Scan for the cell matching the given text and deliver its [X, Y] coordinate at center. 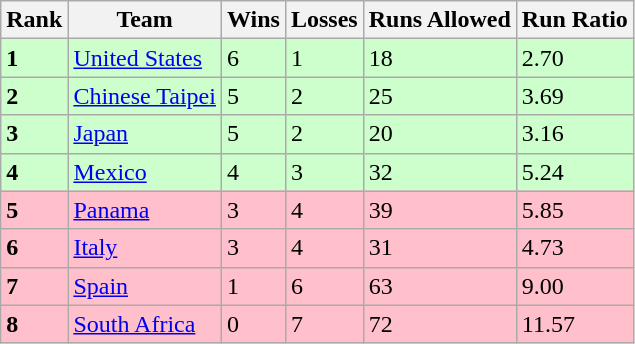
Run Ratio [574, 20]
0 [253, 324]
South Africa [145, 324]
United States [145, 58]
25 [440, 96]
Panama [145, 210]
32 [440, 172]
39 [440, 210]
Runs Allowed [440, 20]
Wins [253, 20]
Team [145, 20]
Spain [145, 286]
2.70 [574, 58]
Chinese Taipei [145, 96]
18 [440, 58]
63 [440, 286]
5.24 [574, 172]
31 [440, 248]
72 [440, 324]
20 [440, 134]
Italy [145, 248]
Mexico [145, 172]
8 [34, 324]
Rank [34, 20]
4.73 [574, 248]
5.85 [574, 210]
3.69 [574, 96]
9.00 [574, 286]
Losses [324, 20]
Japan [145, 134]
3.16 [574, 134]
11.57 [574, 324]
